Identify which cell holds the provided text, then report its [X, Y] central coordinate. 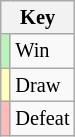
Defeat [42, 118]
Draw [42, 85]
Key [38, 17]
Win [42, 51]
